Provide the [x, y] coordinate of the cell's center where the given text is located.  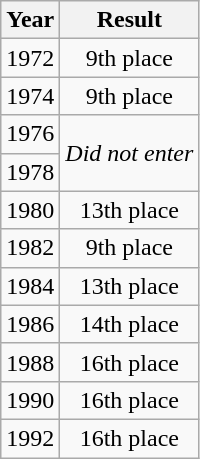
1976 [30, 134]
Result [130, 20]
1984 [30, 286]
1986 [30, 324]
1978 [30, 172]
1988 [30, 362]
1982 [30, 248]
14th place [130, 324]
1992 [30, 438]
1972 [30, 58]
1980 [30, 210]
1974 [30, 96]
Did not enter [130, 153]
1990 [30, 400]
Year [30, 20]
